Return the [x, y] coordinate for the center point of the cell that contains the specified text.  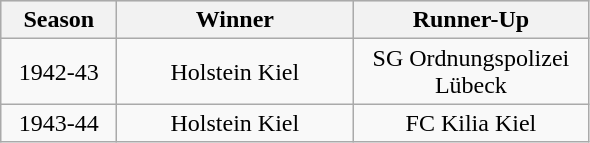
1943-44 [59, 123]
1942-43 [59, 72]
Runner-Up [471, 20]
SG Ordnungspolizei Lübeck [471, 72]
Winner [235, 20]
Season [59, 20]
FC Kilia Kiel [471, 123]
